Capture the cell that displays the provided text and extract its [x, y] central coordinate. 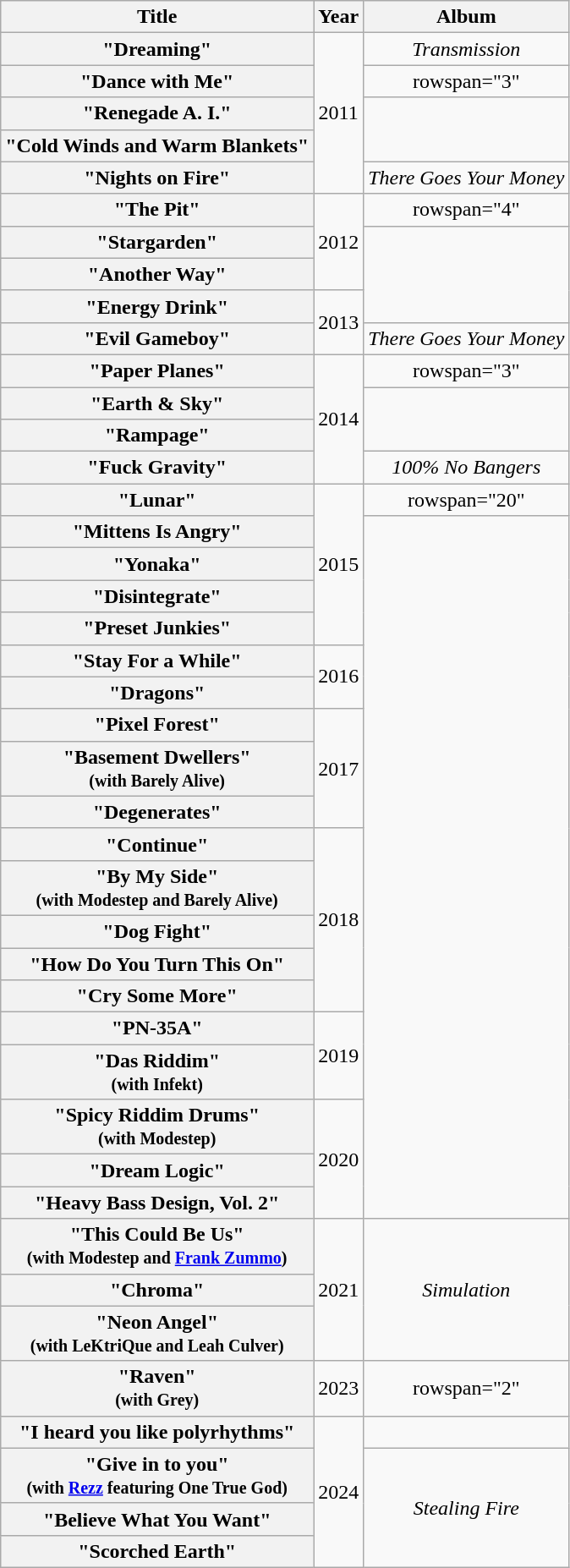
"Believe What You Want" [157, 1519]
"How Do You Turn This On" [157, 963]
"Give in to you"(with Rezz featuring One True God) [157, 1475]
2016 [338, 677]
"Dance with Me" [157, 81]
"Basement Dwellers" (with Barely Alive) [157, 768]
"Earth & Sky" [157, 403]
2023 [338, 1389]
"Evil Gameboy" [157, 338]
100% No Bangers [467, 468]
2021 [338, 1290]
"Cold Winds and Warm Blankets" [157, 145]
"The Pit" [157, 210]
"Mittens Is Angry" [157, 532]
"Scorched Earth" [157, 1551]
"Chroma" [157, 1290]
2017 [338, 768]
"Heavy Bass Design, Vol. 2" [157, 1203]
2019 [338, 1055]
Transmission [467, 49]
rowspan="4" [467, 210]
"I heard you like polyrhythms" [157, 1432]
2013 [338, 322]
"Raven"(with Grey) [157, 1389]
"Paper Planes" [157, 370]
Simulation [467, 1290]
2012 [338, 242]
"Dream Logic" [157, 1171]
"Fuck Gravity" [157, 468]
2015 [338, 564]
Stealing Fire [467, 1507]
"By My Side" (with Modestep and Barely Alive) [157, 888]
"Dragons" [157, 693]
Album [467, 17]
"Dreaming" [157, 49]
rowspan="20" [467, 500]
"Das Riddim" (with Infekt) [157, 1072]
2024 [338, 1492]
"This Could Be Us" (with Modestep and Frank Zummo) [157, 1247]
"Continue" [157, 844]
Title [157, 17]
"Pixel Forest" [157, 725]
"Neon Angel" (with LeKtriQue and Leah Culver) [157, 1333]
"Lunar" [157, 500]
"Stay For a While" [157, 661]
"Energy Drink" [157, 306]
2014 [338, 419]
"Preset Junkies" [157, 628]
"Renegade A. I." [157, 113]
Year [338, 17]
2018 [338, 920]
"Cry Some More" [157, 996]
"Nights on Fire" [157, 178]
"PN-35A" [157, 1028]
"Another Way" [157, 274]
2020 [338, 1159]
"Dog Fight" [157, 931]
"Rampage" [157, 436]
"Spicy Riddim Drums" (with Modestep) [157, 1127]
"Yonaka" [157, 564]
"Stargarden" [157, 242]
"Degenerates" [157, 812]
2011 [338, 113]
rowspan="2" [467, 1389]
"Disintegrate" [157, 596]
